Detect which cell encompasses the target text, then output its [X, Y] center coordinate. 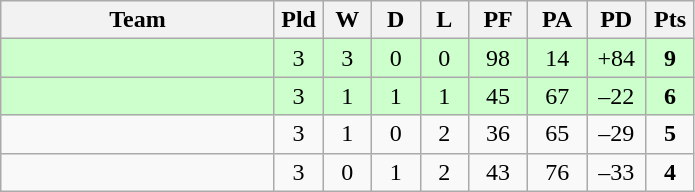
5 [670, 134]
4 [670, 172]
36 [498, 134]
43 [498, 172]
–33 [616, 172]
9 [670, 58]
–29 [616, 134]
45 [498, 96]
L [444, 20]
PF [498, 20]
76 [558, 172]
D [396, 20]
14 [558, 58]
W [348, 20]
PA [558, 20]
65 [558, 134]
Pts [670, 20]
Pld [298, 20]
67 [558, 96]
+84 [616, 58]
–22 [616, 96]
6 [670, 96]
PD [616, 20]
Team [138, 20]
98 [498, 58]
